Extract the [X, Y] coordinate from the center of the cell holding the provided text.  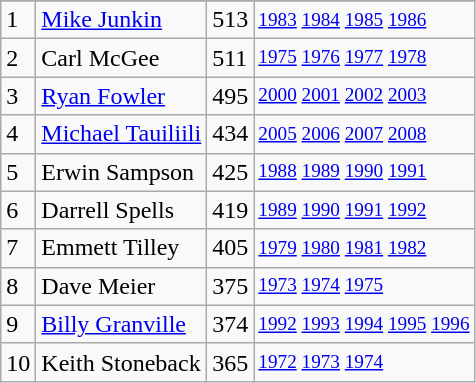
10 [18, 362]
1975 1976 1977 1978 [364, 58]
Michael Tauiliili [122, 134]
Emmett Tilley [122, 248]
Darrell Spells [122, 210]
375 [230, 286]
1988 1989 1990 1991 [364, 172]
Erwin Sampson [122, 172]
419 [230, 210]
1983 1984 1985 1986 [364, 20]
1 [18, 20]
5 [18, 172]
4 [18, 134]
1992 1993 1994 1995 1996 [364, 324]
Dave Meier [122, 286]
7 [18, 248]
1973 1974 1975 [364, 286]
434 [230, 134]
513 [230, 20]
Keith Stoneback [122, 362]
8 [18, 286]
425 [230, 172]
3 [18, 96]
Mike Junkin [122, 20]
374 [230, 324]
6 [18, 210]
1972 1973 1974 [364, 362]
2000 2001 2002 2003 [364, 96]
Billy Granville [122, 324]
Carl McGee [122, 58]
1979 1980 1981 1982 [364, 248]
495 [230, 96]
365 [230, 362]
2 [18, 58]
Ryan Fowler [122, 96]
2005 2006 2007 2008 [364, 134]
511 [230, 58]
405 [230, 248]
9 [18, 324]
1989 1990 1991 1992 [364, 210]
